Locate the cell with the specified text and output its [X, Y] center coordinate. 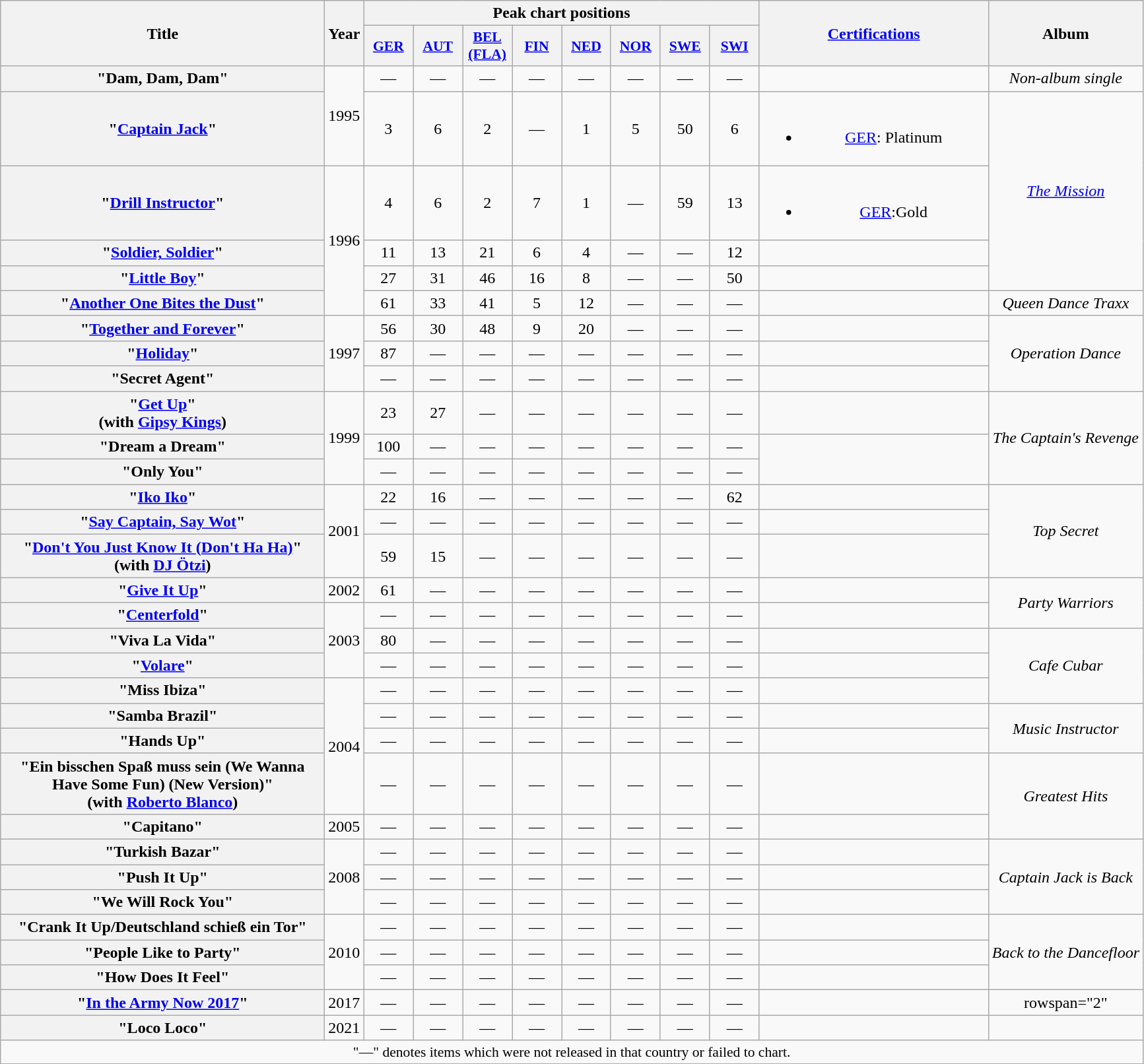
46 [487, 278]
GER:Gold [874, 203]
48 [487, 328]
GER: Platinum [874, 128]
"Captain Jack" [162, 128]
"Samba Brazil" [162, 715]
Cafe Cubar [1065, 665]
23 [388, 412]
2017 [345, 1003]
Party Warriors [1065, 603]
"Iko Iko" [162, 497]
"Don't You Just Know It (Don't Ha Ha)" (with DJ Ötzi) [162, 556]
62 [734, 497]
Album [1065, 33]
"In the Army Now 2017" [162, 1003]
Year [345, 33]
The Mission [1065, 191]
"Say Captain, Say Wot" [162, 522]
NOR [635, 46]
"Miss Ibiza" [162, 690]
8 [586, 278]
Queen Dance Traxx [1065, 303]
Captain Jack is Back [1065, 877]
9 [537, 328]
BEL (FLA) [487, 46]
1995 [345, 116]
"Only You" [162, 472]
Top Secret [1065, 531]
1997 [345, 353]
"Another One Bites the Dust" [162, 303]
"Turkish Bazar" [162, 851]
3 [388, 128]
56 [388, 328]
Certifications [874, 33]
2010 [345, 952]
SWI [734, 46]
2001 [345, 531]
2008 [345, 877]
"—" denotes items which were not released in that country or failed to chart. [572, 1052]
"Dream a Dream" [162, 447]
20 [586, 328]
2003 [345, 640]
AUT [438, 46]
"How Does It Feel" [162, 978]
"Viva La Vida" [162, 640]
rowspan="2" [1065, 1003]
80 [388, 640]
Peak chart positions [561, 13]
Title [162, 33]
"We Will Rock You" [162, 902]
SWE [685, 46]
Back to the Dancefloor [1065, 952]
"Little Boy" [162, 278]
"Give It Up" [162, 590]
"Volare" [162, 665]
"Centerfold" [162, 615]
1999 [345, 437]
"Push It Up" [162, 877]
11 [388, 253]
"Get Up" (with Gipsy Kings) [162, 412]
Music Instructor [1065, 728]
"Drill Instructor" [162, 203]
1996 [345, 240]
"Hands Up" [162, 741]
"Ein bisschen Spaß muss sein (We Wanna Have Some Fun) (New Version)" (with Roberto Blanco) [162, 783]
22 [388, 497]
"Together and Forever" [162, 328]
30 [438, 328]
100 [388, 447]
"Dam, Dam, Dam" [162, 79]
41 [487, 303]
31 [438, 278]
"Soldier, Soldier" [162, 253]
2005 [345, 826]
The Captain's Revenge [1065, 437]
2021 [345, 1028]
87 [388, 353]
"Crank It Up/Deutschland schieß ein Tor" [162, 927]
Greatest Hits [1065, 796]
21 [487, 253]
7 [537, 203]
GER [388, 46]
FIN [537, 46]
"Capitano" [162, 826]
"People Like to Party" [162, 952]
15 [438, 556]
33 [438, 303]
NED [586, 46]
"Loco Loco" [162, 1028]
2004 [345, 746]
Non-album single [1065, 79]
2002 [345, 590]
"Holiday" [162, 353]
Operation Dance [1065, 353]
"Secret Agent" [162, 378]
